Capture the cell that displays the provided text and extract its (x, y) central coordinate. 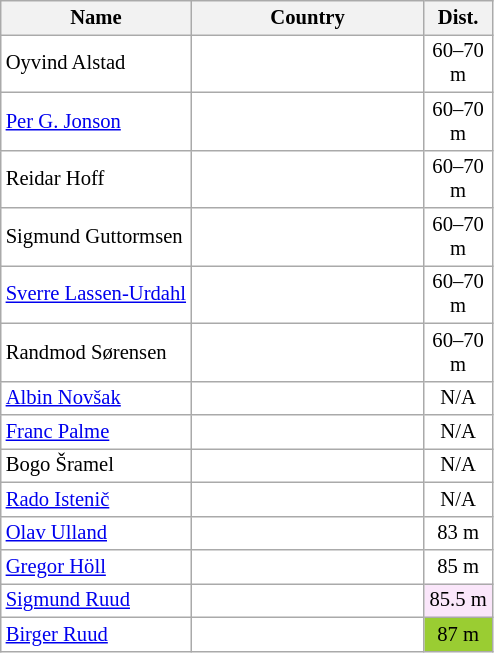
Oyvind Alstad (96, 63)
Randmod Sørensen (96, 352)
Dist. (458, 17)
Reidar Hoff (96, 179)
Franc Palme (96, 431)
83 m (458, 533)
85.5 m (458, 600)
Sigmund Ruud (96, 600)
Sverre Lassen-Urdahl (96, 294)
Sigmund Guttormsen (96, 237)
Albin Novšak (96, 398)
87 m (458, 634)
Gregor Höll (96, 567)
Rado Istenič (96, 499)
Bogo Šramel (96, 465)
Per G. Jonson (96, 121)
Birger Ruud (96, 634)
Country (308, 17)
85 m (458, 567)
Olav Ulland (96, 533)
Name (96, 17)
